Provide the (X, Y) coordinate of the cell's center where the given text is located.  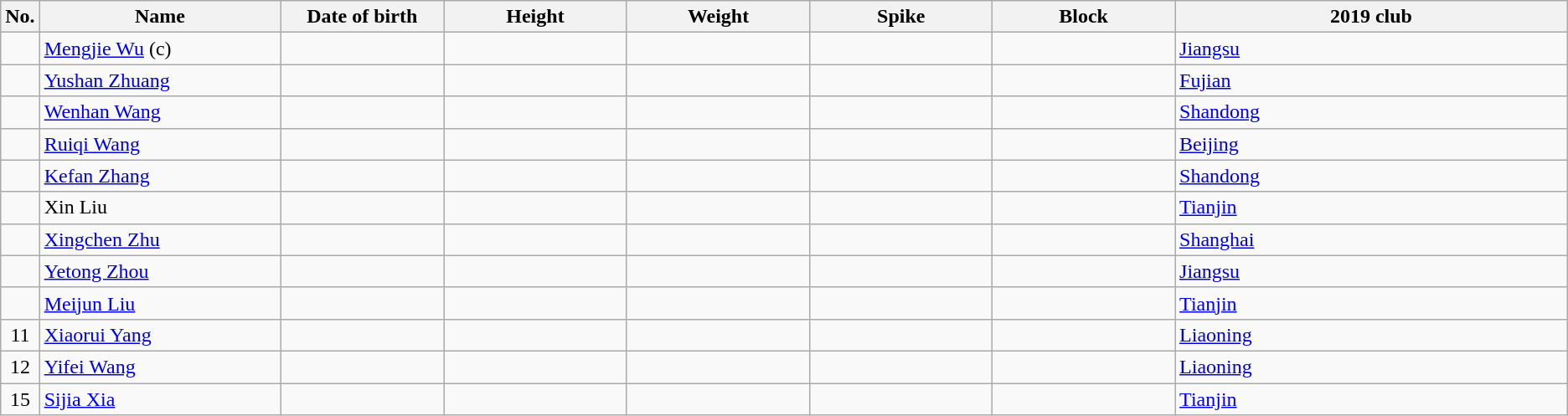
No. (20, 17)
Block (1084, 17)
Fujian (1372, 80)
Shanghai (1372, 239)
Ruiqi Wang (160, 144)
Wenhan Wang (160, 112)
Sijia Xia (160, 399)
Yushan Zhuang (160, 80)
Mengjie Wu (c) (160, 49)
Date of birth (362, 17)
Xingchen Zhu (160, 239)
Meijun Liu (160, 303)
Name (160, 17)
Weight (719, 17)
Spike (901, 17)
Kefan Zhang (160, 176)
2019 club (1372, 17)
Xin Liu (160, 208)
Yifei Wang (160, 367)
12 (20, 367)
Xiaorui Yang (160, 335)
15 (20, 399)
Beijing (1372, 144)
Yetong Zhou (160, 271)
Height (535, 17)
11 (20, 335)
